Return (x, y) of the center of cell containing provided text 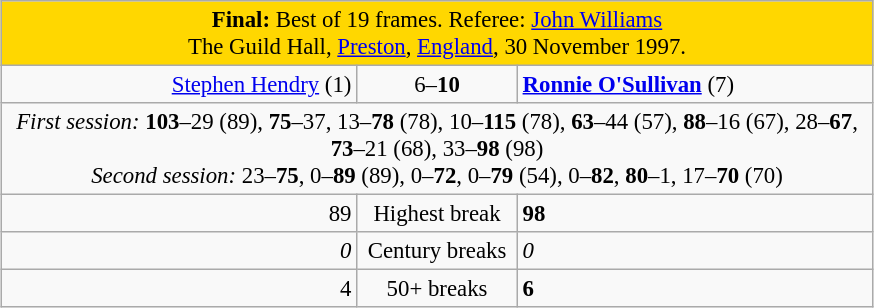
6 (695, 289)
Stephen Hendry (1) (179, 85)
Ronnie O'Sullivan (7) (695, 85)
89 (179, 214)
Final: Best of 19 frames. Referee: John WilliamsThe Guild Hall, Preston, England, 30 November 1997. (437, 34)
4 (179, 289)
6–10 (438, 85)
Century breaks (438, 251)
98 (695, 214)
Highest break (438, 214)
50+ breaks (438, 289)
